Provide the [X, Y] coordinate of the cell's center where the given text is located.  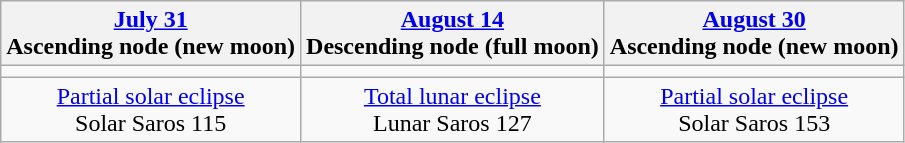
Partial solar eclipseSolar Saros 115 [151, 110]
Partial solar eclipseSolar Saros 153 [754, 110]
July 31Ascending node (new moon) [151, 34]
August 14Descending node (full moon) [453, 34]
Total lunar eclipseLunar Saros 127 [453, 110]
August 30Ascending node (new moon) [754, 34]
